Capture the cell that displays the provided text and extract its [x, y] central coordinate. 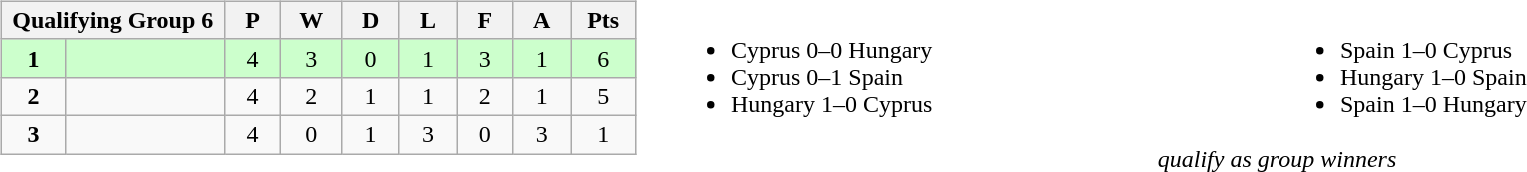
Qualifying Group 6 [112, 20]
Pts [604, 20]
A [542, 20]
F [485, 20]
D [371, 20]
W [312, 20]
6 [604, 58]
5 [604, 96]
L [428, 20]
P [252, 20]
